From the cell containing the given text, extract its center point as (x, y) coordinate. 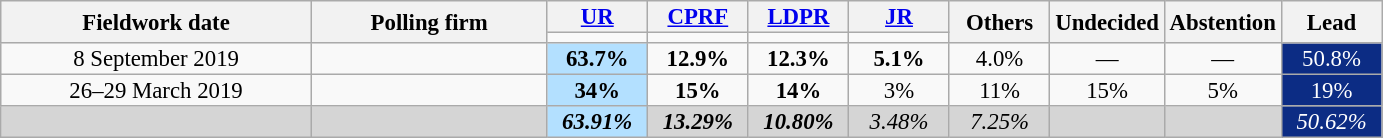
8 September 2019 (156, 59)
5.1% (900, 59)
14% (798, 91)
CPRF (698, 17)
34% (598, 91)
Polling firm (429, 22)
10.80% (798, 122)
Abstention (1222, 22)
UR (598, 17)
Undecided (1107, 22)
63.7% (598, 59)
12.3% (798, 59)
50.62% (1332, 122)
Fieldwork date (156, 22)
4.0% (1000, 59)
Others (1000, 22)
Lead (1332, 22)
7.25% (1000, 122)
5% (1222, 91)
LDPR (798, 17)
19% (1332, 91)
12.9% (698, 59)
11% (1000, 91)
JR (900, 17)
50.8% (1332, 59)
63.91% (598, 122)
3.48% (900, 122)
3% (900, 91)
13.29% (698, 122)
26–29 March 2019 (156, 91)
